Capture the cell that displays the provided text and extract its [x, y] central coordinate. 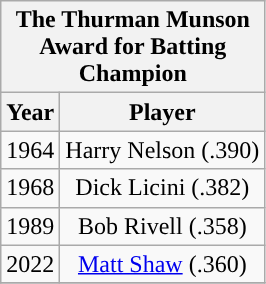
Bob Rivell (.358) [162, 226]
The Thurman Munson Award for Batting Champion [133, 47]
1989 [30, 226]
Player [162, 112]
Dick Licini (.382) [162, 188]
Year [30, 112]
Harry Nelson (.390) [162, 150]
Matt Shaw (.360) [162, 264]
2022 [30, 264]
1964 [30, 150]
1968 [30, 188]
